Detect which cell encompasses the target text, then output its (X, Y) center coordinate. 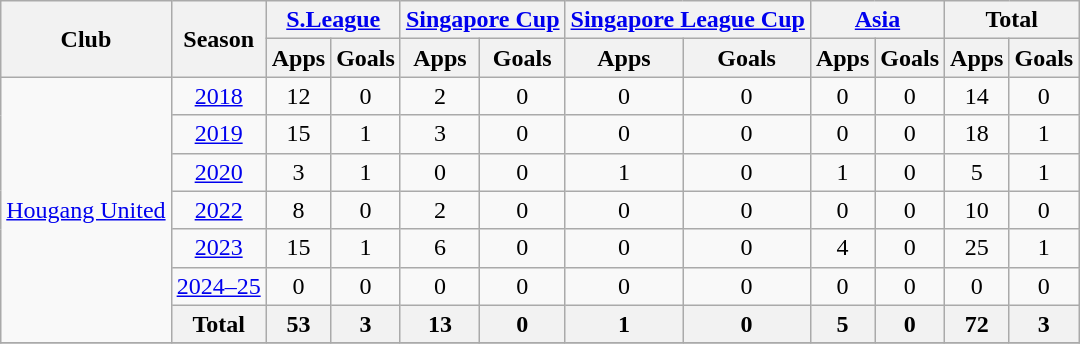
25 (977, 248)
Season (218, 39)
6 (440, 248)
2018 (218, 96)
4 (842, 248)
10 (977, 210)
S.League (333, 20)
2019 (218, 134)
Hougang United (86, 210)
13 (440, 324)
Singapore Cup (482, 20)
2022 (218, 210)
72 (977, 324)
Singapore League Cup (688, 20)
14 (977, 96)
2020 (218, 172)
12 (298, 96)
8 (298, 210)
2023 (218, 248)
53 (298, 324)
18 (977, 134)
Club (86, 39)
2024–25 (218, 286)
Asia (877, 20)
